Return the [X, Y] coordinate for the center point of the cell that contains the specified text.  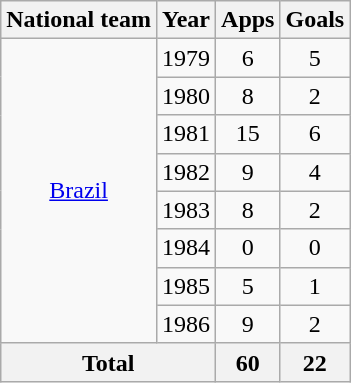
Year [186, 20]
Apps [248, 20]
1984 [186, 248]
1983 [186, 210]
1986 [186, 324]
1980 [186, 96]
Total [108, 362]
60 [248, 362]
15 [248, 134]
4 [315, 172]
Goals [315, 20]
1 [315, 286]
National team [79, 20]
1985 [186, 286]
1979 [186, 58]
22 [315, 362]
1982 [186, 172]
Brazil [79, 191]
1981 [186, 134]
